Identify which cell holds the provided text, then report its (x, y) central coordinate. 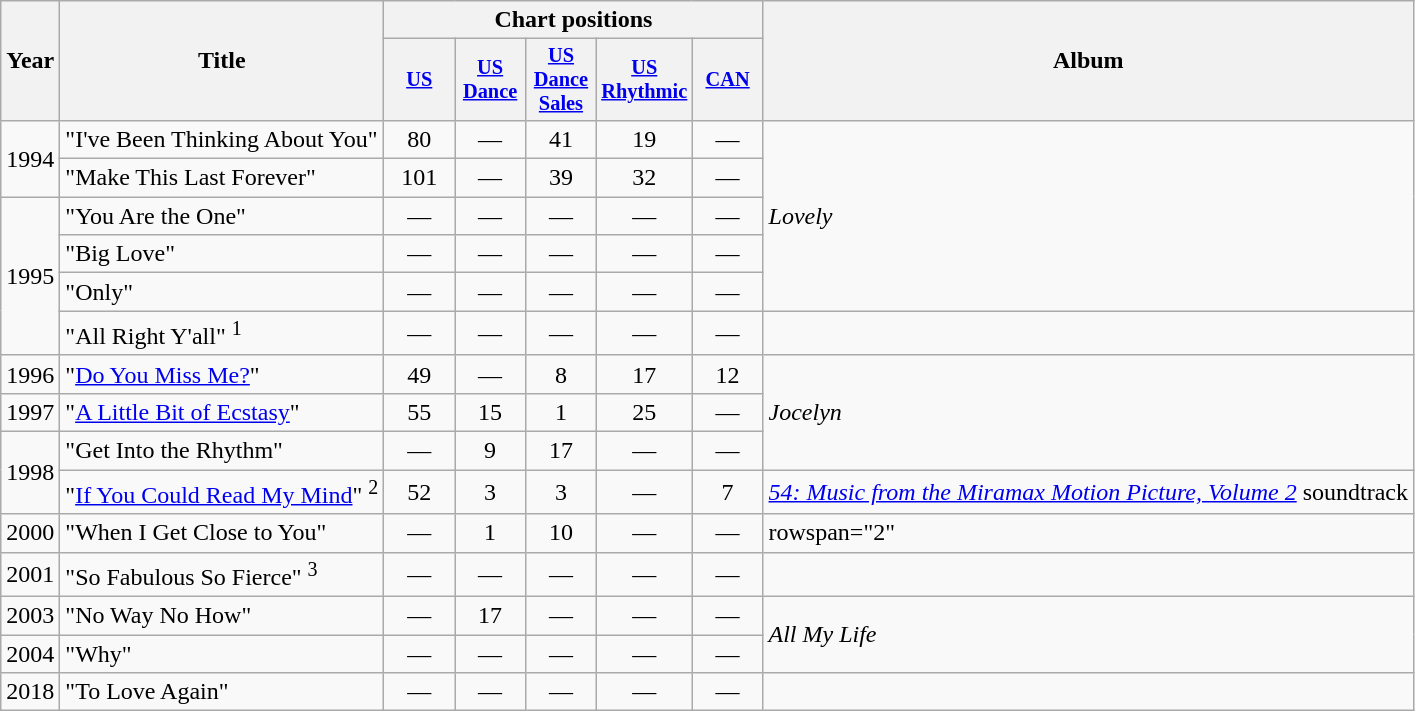
"Do You Miss Me?" (222, 374)
1994 (30, 158)
2001 (30, 574)
55 (420, 412)
54: Music from the Miramax Motion Picture, Volume 2 soundtrack (1088, 492)
"You Are the One" (222, 216)
"Only" (222, 292)
"Big Love" (222, 254)
US Dance (490, 80)
Year (30, 61)
"When I Get Close to You" (222, 533)
7 (728, 492)
15 (490, 412)
"If You Could Read My Mind" 2 (222, 492)
80 (420, 139)
Lovely (1088, 215)
"I've Been Thinking About You" (222, 139)
1995 (30, 276)
All My Life (1088, 635)
2000 (30, 533)
"To Love Again" (222, 692)
"No Way No How" (222, 616)
1996 (30, 374)
19 (644, 139)
25 (644, 412)
"Get Into the Rhythm" (222, 450)
2003 (30, 616)
12 (728, 374)
1998 (30, 472)
2018 (30, 692)
"So Fabulous So Fierce" 3 (222, 574)
49 (420, 374)
rowspan="2" (1088, 533)
Album (1088, 61)
USRhythmic (644, 80)
32 (644, 178)
10 (562, 533)
CAN (728, 80)
Chart positions (574, 20)
1997 (30, 412)
52 (420, 492)
"A Little Bit of Ecstasy" (222, 412)
Title (222, 61)
2004 (30, 654)
9 (490, 450)
US Dance Sales (562, 80)
US (420, 80)
"Why" (222, 654)
Jocelyn (1088, 412)
41 (562, 139)
39 (562, 178)
101 (420, 178)
"All Right Y'all" 1 (222, 334)
"Make This Last Forever" (222, 178)
8 (562, 374)
